Extract the [X, Y] coordinate from the center of the cell holding the provided text.  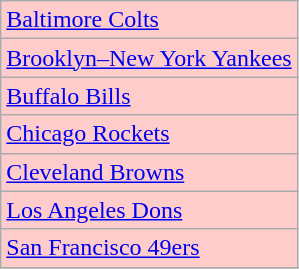
Los Angeles Dons [149, 210]
Cleveland Browns [149, 172]
San Francisco 49ers [149, 248]
Baltimore Colts [149, 20]
Chicago Rockets [149, 134]
Brooklyn–New York Yankees [149, 58]
Buffalo Bills [149, 96]
